Capture the cell that displays the provided text and extract its (x, y) central coordinate. 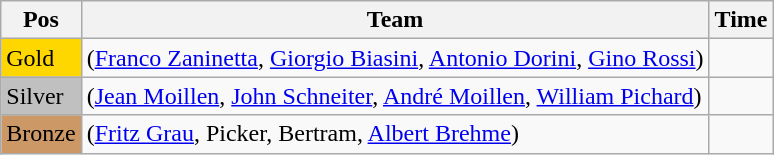
Pos (41, 20)
Silver (41, 96)
(Jean Moillen, John Schneiter, André Moillen, William Pichard) (395, 96)
(Fritz Grau, Picker, Bertram, Albert Brehme) (395, 134)
Team (395, 20)
Time (741, 20)
Bronze (41, 134)
Gold (41, 58)
(Franco Zaninetta, Giorgio Biasini, Antonio Dorini, Gino Rossi) (395, 58)
